Capture the cell that displays the provided text and extract its [X, Y] central coordinate. 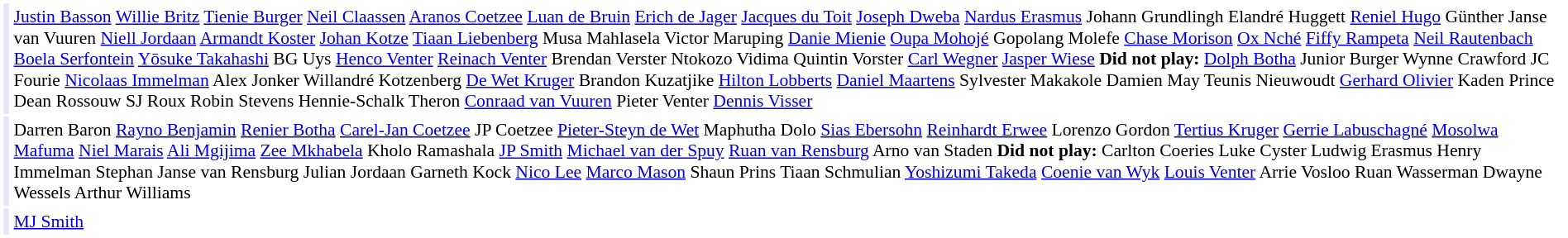
MJ Smith [788, 221]
